Identify which cell holds the provided text, then report its (x, y) central coordinate. 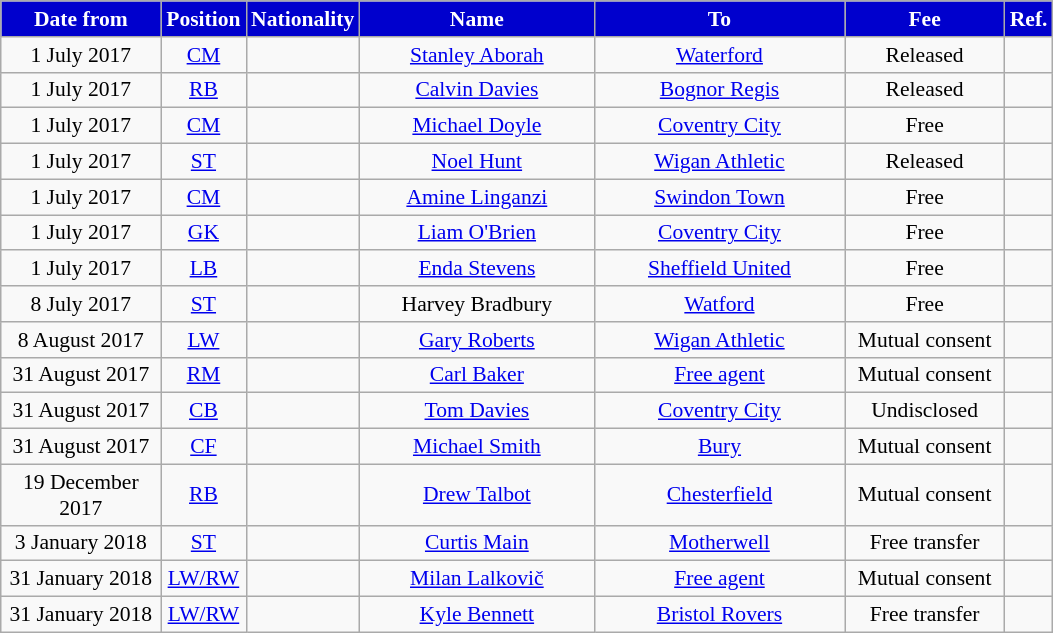
RM (204, 375)
Chesterfield (719, 494)
Tom Davies (476, 411)
GK (204, 233)
Bristol Rovers (719, 615)
Harvey Bradbury (476, 304)
Undisclosed (925, 411)
3 January 2018 (81, 543)
Date from (81, 19)
Nationality (302, 19)
Michael Doyle (476, 126)
Milan Lalkovič (476, 579)
Liam O'Brien (476, 233)
8 August 2017 (81, 340)
Calvin Davies (476, 90)
Gary Roberts (476, 340)
Noel Hunt (476, 162)
Bury (719, 447)
Carl Baker (476, 375)
Stanley Aborah (476, 55)
Drew Talbot (476, 494)
LW (204, 340)
Curtis Main (476, 543)
8 July 2017 (81, 304)
Name (476, 19)
Enda Stevens (476, 269)
To (719, 19)
Ref. (1029, 19)
19 December 2017 (81, 494)
CF (204, 447)
Bognor Regis (719, 90)
Fee (925, 19)
Michael Smith (476, 447)
LB (204, 269)
Waterford (719, 55)
Swindon Town (719, 197)
Motherwell (719, 543)
Watford (719, 304)
Amine Linganzi (476, 197)
CB (204, 411)
Sheffield United (719, 269)
Position (204, 19)
Kyle Bennett (476, 615)
